Scan for the cell matching the given text and deliver its [X, Y] coordinate at center. 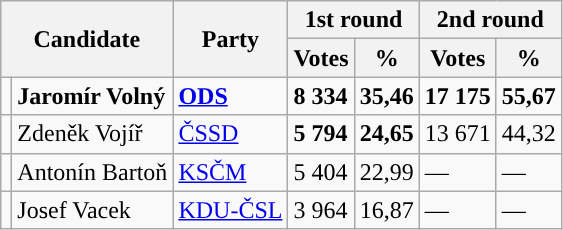
44,32 [528, 134]
3 964 [321, 210]
8 334 [321, 96]
Josef Vacek [92, 210]
13 671 [458, 134]
ČSSD [230, 134]
22,99 [386, 172]
KSČM [230, 172]
KDU-ČSL [230, 210]
Zdeněk Vojíř [92, 134]
2nd round [490, 20]
Jaromír Volný [92, 96]
5 794 [321, 134]
24,65 [386, 134]
Party [230, 39]
55,67 [528, 96]
17 175 [458, 96]
Candidate [87, 39]
5 404 [321, 172]
1st round [354, 20]
16,87 [386, 210]
35,46 [386, 96]
ODS [230, 96]
Antonín Bartoň [92, 172]
